For the text-containing cell, return its midpoint in (x, y) coordinate format. 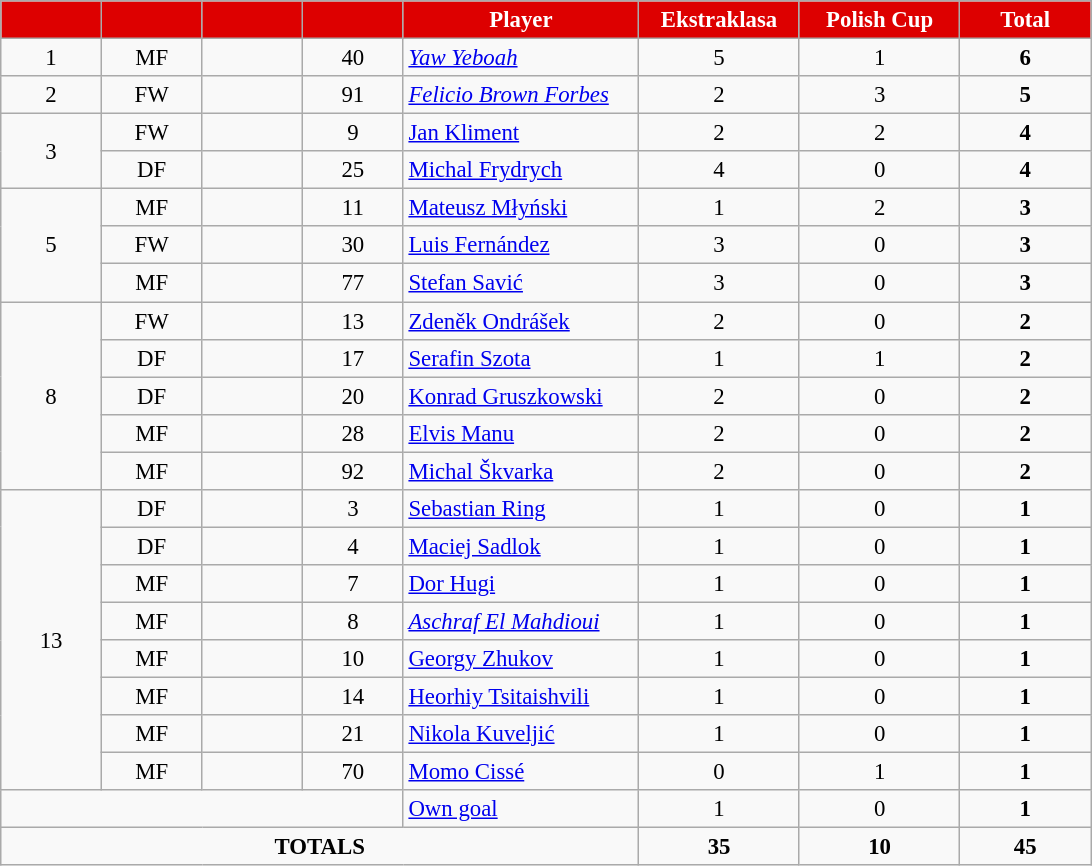
Dor Hugi (521, 584)
77 (354, 283)
Total (1026, 20)
Momo Cissé (521, 772)
7 (354, 584)
91 (354, 95)
6 (1026, 58)
Jan Kliment (521, 133)
Zdeněk Ondrášek (521, 321)
Felicio Brown Forbes (521, 95)
Yaw Yeboah (521, 58)
Player (521, 20)
Elvis Manu (521, 433)
Aschraf El Mahdioui (521, 621)
Michal Frydrych (521, 170)
Konrad Gruszkowski (521, 396)
28 (354, 433)
9 (354, 133)
21 (354, 734)
Nikola Kuveljić (521, 734)
20 (354, 396)
17 (354, 358)
Polish Cup (880, 20)
40 (354, 58)
Serafin Szota (521, 358)
25 (354, 170)
Mateusz Młyński (521, 208)
Michal Škvarka (521, 471)
92 (354, 471)
TOTALS (320, 847)
30 (354, 245)
Ekstraklasa (720, 20)
70 (354, 772)
Luis Fernández (521, 245)
Own goal (521, 809)
11 (354, 208)
Heorhiy Tsitaishvili (521, 697)
Georgy Zhukov (521, 659)
Stefan Savić (521, 283)
14 (354, 697)
Sebastian Ring (521, 509)
35 (720, 847)
45 (1026, 847)
Maciej Sadlok (521, 546)
